Pinpoint the cell where the given text exists, returning its (x, y) midpoint coordinate. 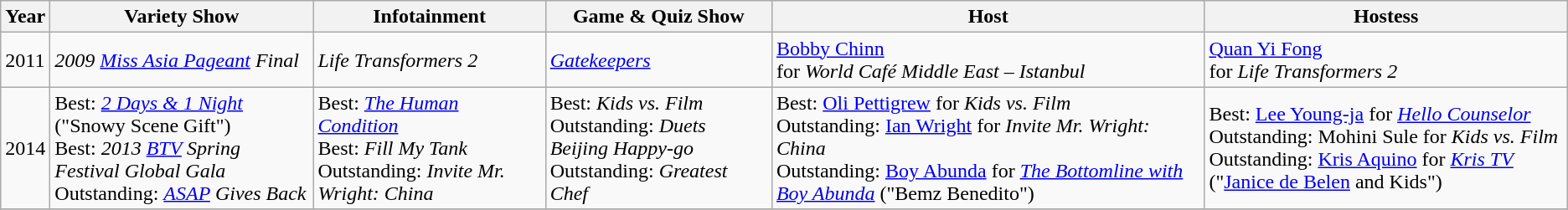
Variety Show (182, 17)
Best: Kids vs. Film Outstanding: Duets Beijing Happy-go Outstanding: Greatest Chef (658, 148)
Infotainment (429, 17)
Best: 2 Days & 1 Night ("Snowy Scene Gift") Best: 2013 BTV Spring Festival Global Gala Outstanding: ASAP Gives Back (182, 148)
Best: Lee Young-ja for Hello Counselor Outstanding: Mohini Sule for Kids vs. Film Outstanding: Kris Aquino for Kris TV ("Janice de Belen and Kids") (1385, 148)
Best: The Human Condition Best: Fill My Tank Outstanding: Invite Mr. Wright: China (429, 148)
Host (988, 17)
2011 (25, 60)
Game & Quiz Show (658, 17)
Quan Yi Fong for Life Transformers 2 (1385, 60)
2014 (25, 148)
Bobby Chinn for World Café Middle East – Istanbul (988, 60)
Hostess (1385, 17)
Life Transformers 2 (429, 60)
2009 Miss Asia Pageant Final (182, 60)
Gatekeepers (658, 60)
Year (25, 17)
